From the cell containing the given text, extract its center point as (x, y) coordinate. 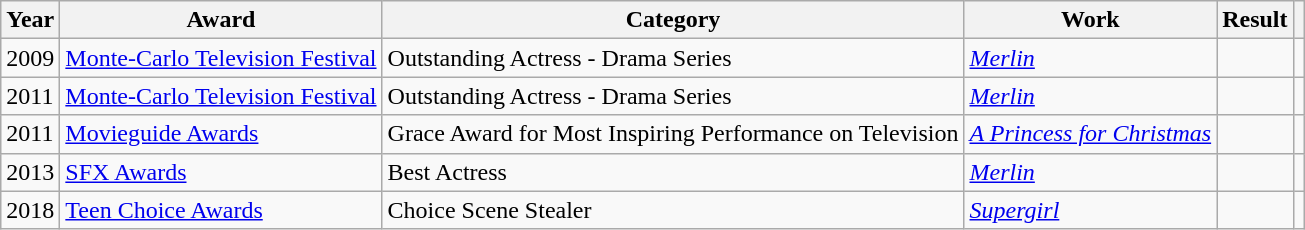
Movieguide Awards (221, 134)
Choice Scene Stealer (673, 210)
2013 (30, 172)
Year (30, 20)
2009 (30, 58)
Best Actress (673, 172)
Result (1255, 20)
Category (673, 20)
Work (1090, 20)
Grace Award for Most Inspiring Performance on Television (673, 134)
Supergirl (1090, 210)
2018 (30, 210)
A Princess for Christmas (1090, 134)
Award (221, 20)
SFX Awards (221, 172)
Teen Choice Awards (221, 210)
